For the text-containing cell, return its midpoint in [x, y] coordinate format. 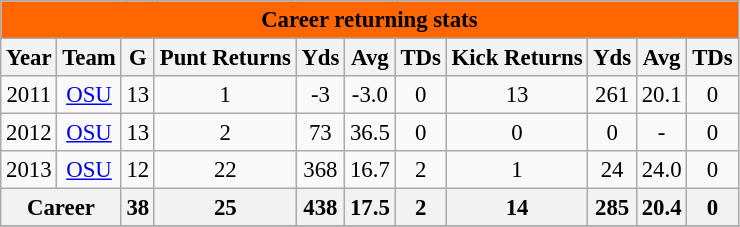
25 [225, 208]
73 [320, 133]
438 [320, 208]
2013 [29, 170]
Kick Returns [517, 58]
22 [225, 170]
368 [320, 170]
14 [517, 208]
285 [612, 208]
20.1 [661, 95]
-3.0 [370, 95]
36.5 [370, 133]
20.4 [661, 208]
Punt Returns [225, 58]
17.5 [370, 208]
261 [612, 95]
16.7 [370, 170]
24.0 [661, 170]
- [661, 133]
2012 [29, 133]
Career returning stats [370, 20]
Year [29, 58]
2011 [29, 95]
38 [138, 208]
12 [138, 170]
Career [61, 208]
24 [612, 170]
G [138, 58]
Team [89, 58]
-3 [320, 95]
